Find where the given text appears and provide that cell's center as (X, Y) coordinate. 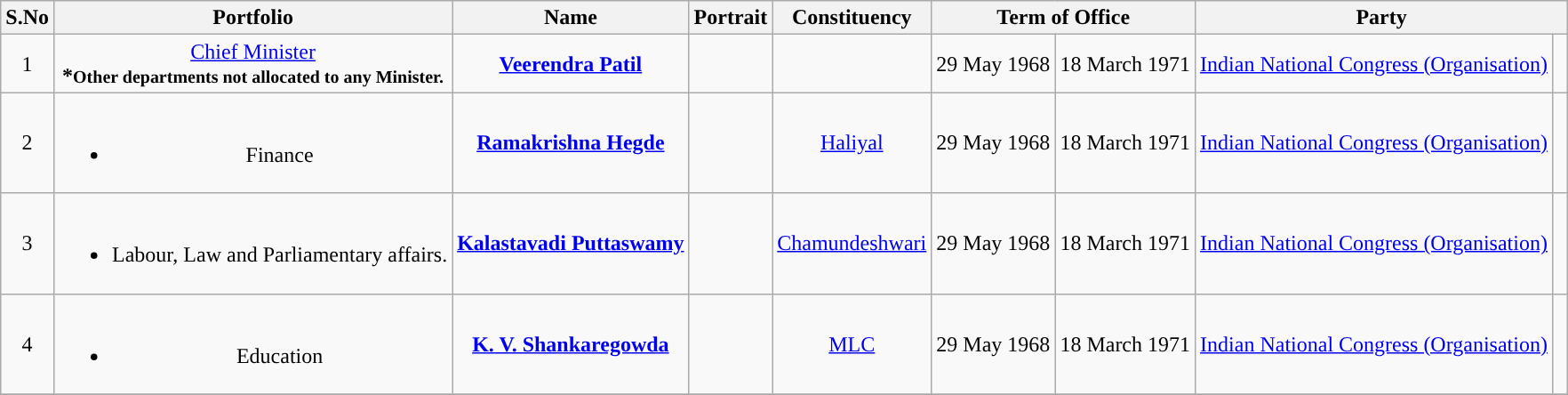
MLC (852, 343)
3 (28, 244)
Ramakrishna Hegde (571, 142)
4 (28, 343)
Term of Office (1063, 18)
2 (28, 142)
Portrait (731, 18)
Education (252, 343)
Constituency (852, 18)
Portfolio (252, 18)
Kalastavadi Puttaswamy (571, 244)
Chamundeshwari (852, 244)
Name (571, 18)
S.No (28, 18)
Haliyal (852, 142)
Party (1381, 18)
K. V. Shankaregowda (571, 343)
Chief Minister*Other departments not allocated to any Minister. (252, 64)
1 (28, 64)
Veerendra Patil (571, 64)
Labour, Law and Parliamentary affairs. (252, 244)
Finance (252, 142)
